From the cell containing the given text, extract its center point as [x, y] coordinate. 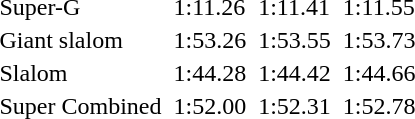
1:53.26 [210, 40]
1:44.28 [210, 73]
1:53.55 [295, 40]
1:44.42 [295, 73]
